Return [x, y] of the center of cell containing provided text 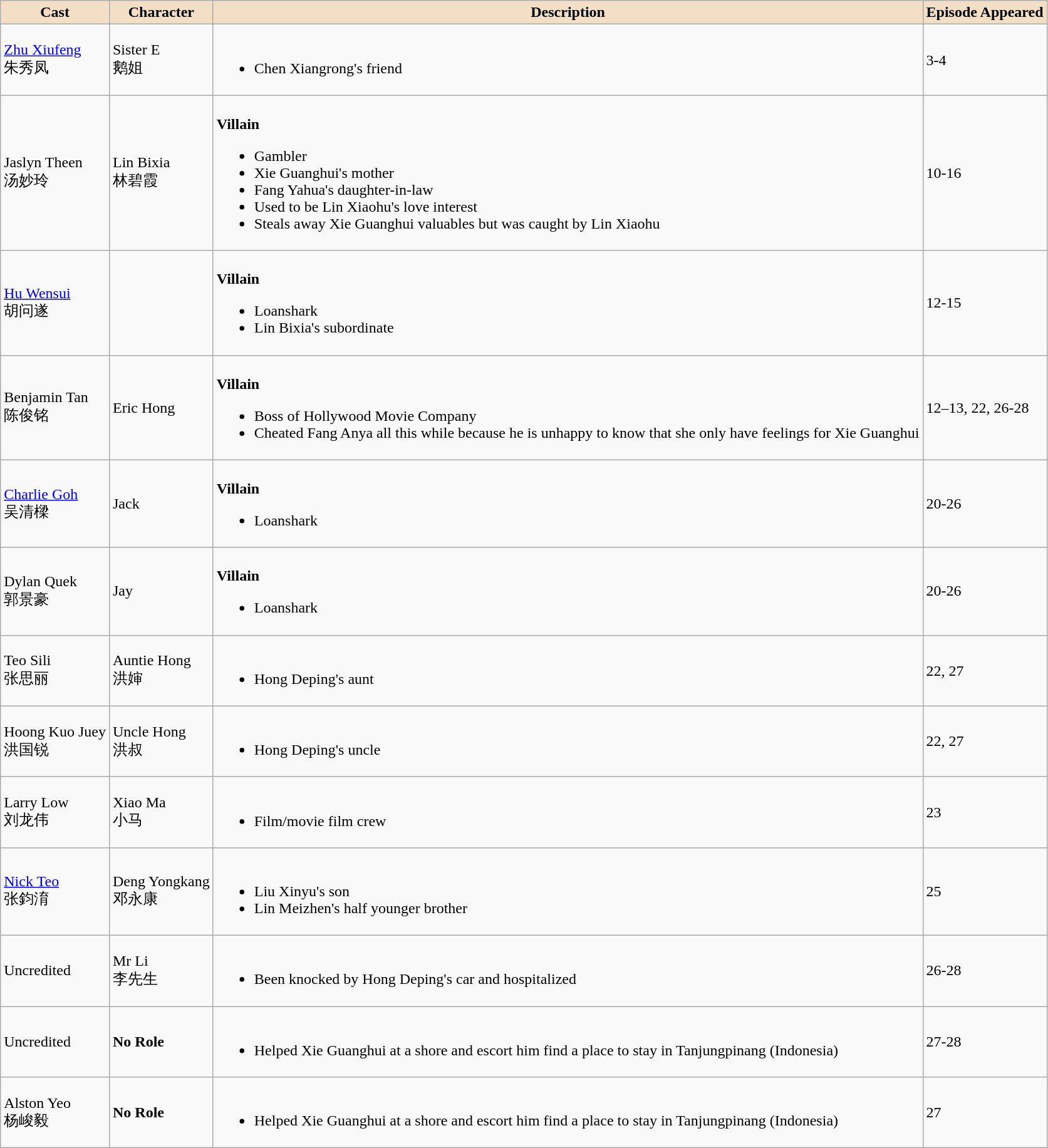
27 [985, 1112]
Xiao Ma 小马 [161, 812]
Hoong Kuo Juey 洪国锐 [55, 742]
Dylan Quek 郭景豪 [55, 591]
Eric Hong [161, 407]
Teo Sili 张思丽 [55, 670]
Been knocked by Hong Deping's car and hospitalized [568, 971]
3-4 [985, 60]
25 [985, 891]
12–13, 22, 26-28 [985, 407]
Jaslyn Theen 汤妙玲 [55, 173]
Alston Yeo 杨峻毅 [55, 1112]
Jack [161, 504]
12-15 [985, 303]
Hu Wensui 胡问遂 [55, 303]
Sister E 鹅姐 [161, 60]
Lin Bixia 林碧霞 [161, 173]
Film/movie film crew [568, 812]
27-28 [985, 1041]
Hong Deping's aunt [568, 670]
Cast [55, 13]
Chen Xiangrong's friend [568, 60]
Benjamin Tan 陈俊铭 [55, 407]
Deng Yongkang 邓永康 [161, 891]
Auntie Hong 洪婶 [161, 670]
23 [985, 812]
Episode Appeared [985, 13]
Character [161, 13]
Charlie Goh 吴清樑 [55, 504]
Hong Deping's uncle [568, 742]
Zhu Xiufeng 朱秀凤 [55, 60]
Description [568, 13]
VillainLoansharkLin Bixia's subordinate [568, 303]
Uncle Hong 洪叔 [161, 742]
Mr Li 李先生 [161, 971]
Liu Xinyu's sonLin Meizhen's half younger brother [568, 891]
Jay [161, 591]
26-28 [985, 971]
Nick Teo 张鈞淯 [55, 891]
VillainBoss of Hollywood Movie CompanyCheated Fang Anya all this while because he is unhappy to know that she only have feelings for Xie Guanghui [568, 407]
10-16 [985, 173]
Larry Low 刘龙伟 [55, 812]
